Return (x, y) of the center of cell containing provided text 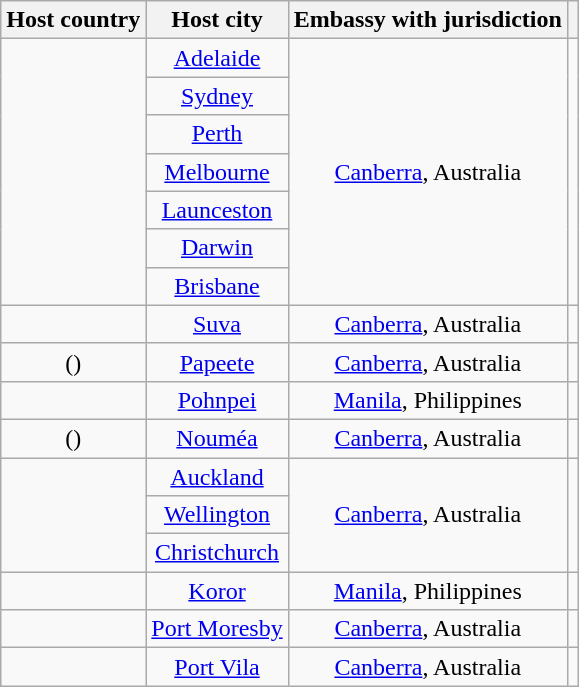
Koror (217, 591)
Nouméa (217, 438)
Christchurch (217, 553)
Perth (217, 134)
Brisbane (217, 286)
Auckland (217, 477)
Suva (217, 324)
Wellington (217, 515)
Adelaide (217, 58)
Host city (217, 20)
Launceston (217, 210)
Papeete (217, 362)
Sydney (217, 96)
Port Moresby (217, 629)
Darwin (217, 248)
Host country (74, 20)
Pohnpei (217, 400)
Embassy with jurisdiction (428, 20)
Melbourne (217, 172)
Port Vila (217, 667)
